Capture the cell that displays the provided text and extract its [x, y] central coordinate. 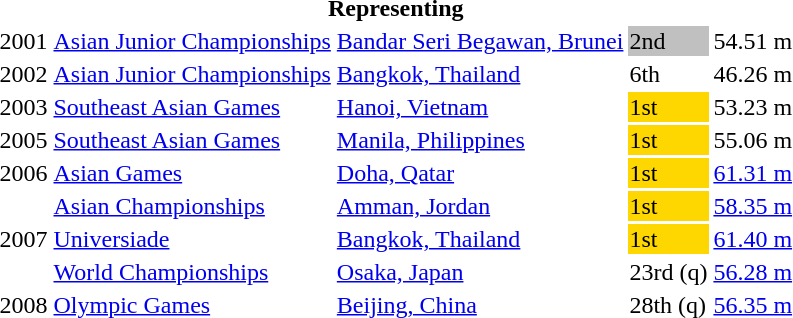
Universiade [192, 239]
Amman, Jordan [480, 206]
6th [668, 74]
23rd (q) [668, 272]
Asian Games [192, 173]
Hanoi, Vietnam [480, 107]
Doha, Qatar [480, 173]
Osaka, Japan [480, 272]
2nd [668, 41]
Asian Championships [192, 206]
Manila, Philippines [480, 140]
World Championships [192, 272]
Bandar Seri Begawan, Brunei [480, 41]
